Find where the given text appears and provide that cell's center as (X, Y) coordinate. 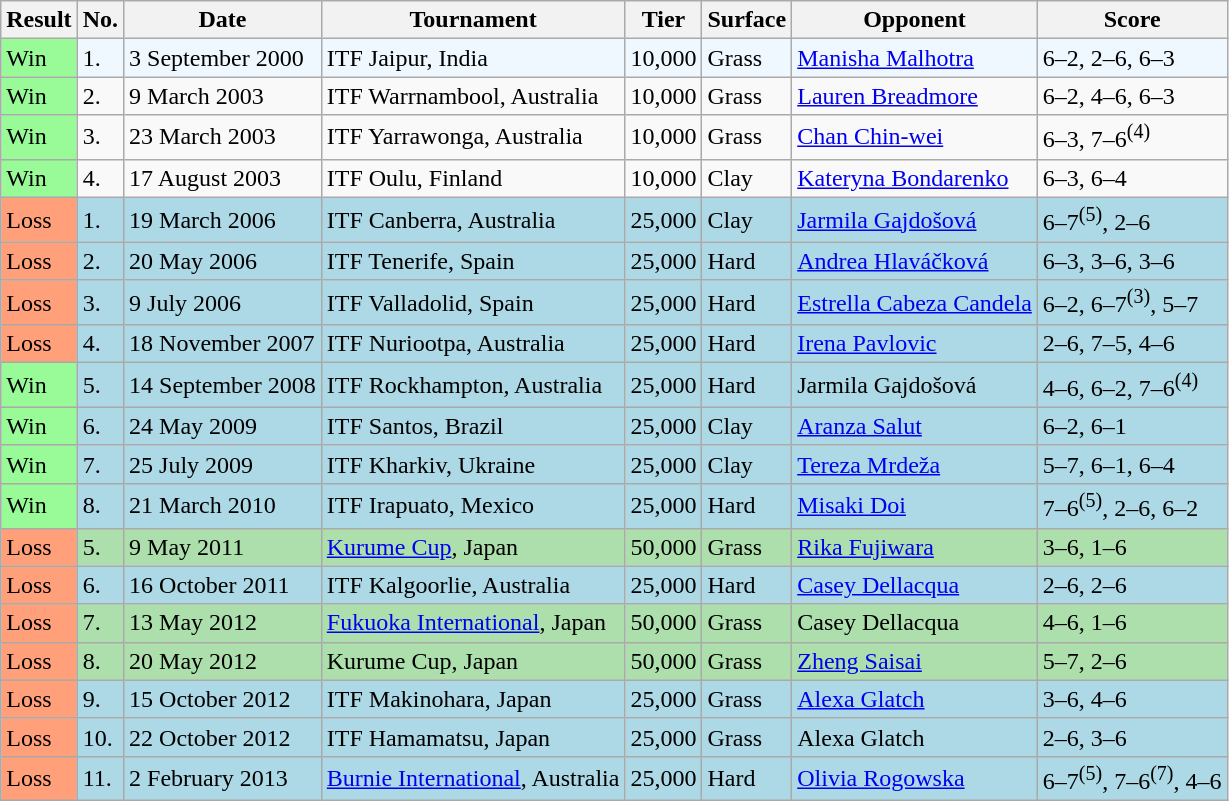
Result (39, 20)
No. (100, 20)
ITF Warrnambool, Australia (473, 96)
ITF Oulu, Finland (473, 178)
2–6, 2–6 (1132, 585)
ITF Kharkiv, Ukraine (473, 464)
ITF Irapuato, Mexico (473, 506)
4–6, 1–6 (1132, 623)
Andrea Hlaváčková (915, 261)
6–2, 2–6, 6–3 (1132, 58)
Misaki Doi (915, 506)
Opponent (915, 20)
ITF Yarrawonga, Australia (473, 138)
6–7(5), 2–6 (1132, 220)
ITF Jaipur, India (473, 58)
ITF Santos, Brazil (473, 426)
Kateryna Bondarenko (915, 178)
5–7, 2–6 (1132, 661)
Chan Chin-wei (915, 138)
24 May 2009 (223, 426)
9 March 2003 (223, 96)
Score (1132, 20)
11. (100, 778)
17 August 2003 (223, 178)
6–2, 6–7(3), 5–7 (1132, 302)
15 October 2012 (223, 699)
ITF Makinohara, Japan (473, 699)
5–7, 6–1, 6–4 (1132, 464)
Burnie International, Australia (473, 778)
Tier (664, 20)
3–6, 1–6 (1132, 547)
6–2, 6–1 (1132, 426)
23 March 2003 (223, 138)
6–3, 3–6, 3–6 (1132, 261)
ITF Kalgoorlie, Australia (473, 585)
Zheng Saisai (915, 661)
18 November 2007 (223, 344)
Olivia Rogowska (915, 778)
Aranza Salut (915, 426)
3–6, 4–6 (1132, 699)
Fukuoka International, Japan (473, 623)
ITF Hamamatsu, Japan (473, 737)
2–6, 3–6 (1132, 737)
13 May 2012 (223, 623)
Lauren Breadmore (915, 96)
ITF Valladolid, Spain (473, 302)
Estrella Cabeza Candela (915, 302)
3 September 2000 (223, 58)
19 March 2006 (223, 220)
20 May 2006 (223, 261)
6–3, 6–4 (1132, 178)
10. (100, 737)
25 July 2009 (223, 464)
Tereza Mrdeža (915, 464)
9 July 2006 (223, 302)
ITF Nuriootpa, Australia (473, 344)
ITF Tenerife, Spain (473, 261)
ITF Rockhampton, Australia (473, 386)
14 September 2008 (223, 386)
4–6, 6–2, 7–6(4) (1132, 386)
9 May 2011 (223, 547)
Surface (747, 20)
ITF Canberra, Australia (473, 220)
Date (223, 20)
Manisha Malhotra (915, 58)
20 May 2012 (223, 661)
2 February 2013 (223, 778)
16 October 2011 (223, 585)
7–6(5), 2–6, 6–2 (1132, 506)
6–3, 7–6(4) (1132, 138)
2–6, 7–5, 4–6 (1132, 344)
Tournament (473, 20)
22 October 2012 (223, 737)
Irena Pavlovic (915, 344)
Rika Fujiwara (915, 547)
6–7(5), 7–6(7), 4–6 (1132, 778)
6–2, 4–6, 6–3 (1132, 96)
9. (100, 699)
21 March 2010 (223, 506)
